From the cell containing the given text, extract its center point as [X, Y] coordinate. 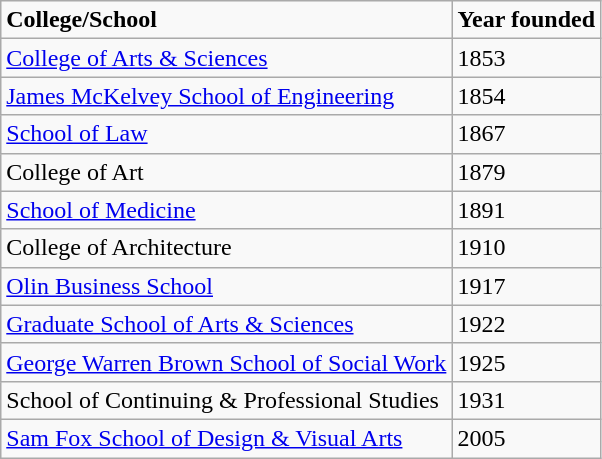
College/School [226, 20]
School of Law [226, 134]
1853 [526, 58]
1854 [526, 96]
College of Art [226, 172]
School of Medicine [226, 210]
School of Continuing & Professional Studies [226, 400]
1925 [526, 362]
1910 [526, 248]
1931 [526, 400]
1917 [526, 286]
2005 [526, 438]
1922 [526, 324]
Sam Fox School of Design & Visual Arts [226, 438]
George Warren Brown School of Social Work [226, 362]
College of Arts & Sciences [226, 58]
College of Architecture [226, 248]
1879 [526, 172]
James McKelvey School of Engineering [226, 96]
1867 [526, 134]
Year founded [526, 20]
1891 [526, 210]
Graduate School of Arts & Sciences [226, 324]
Olin Business School [226, 286]
